From the cell containing the given text, extract its center point as [x, y] coordinate. 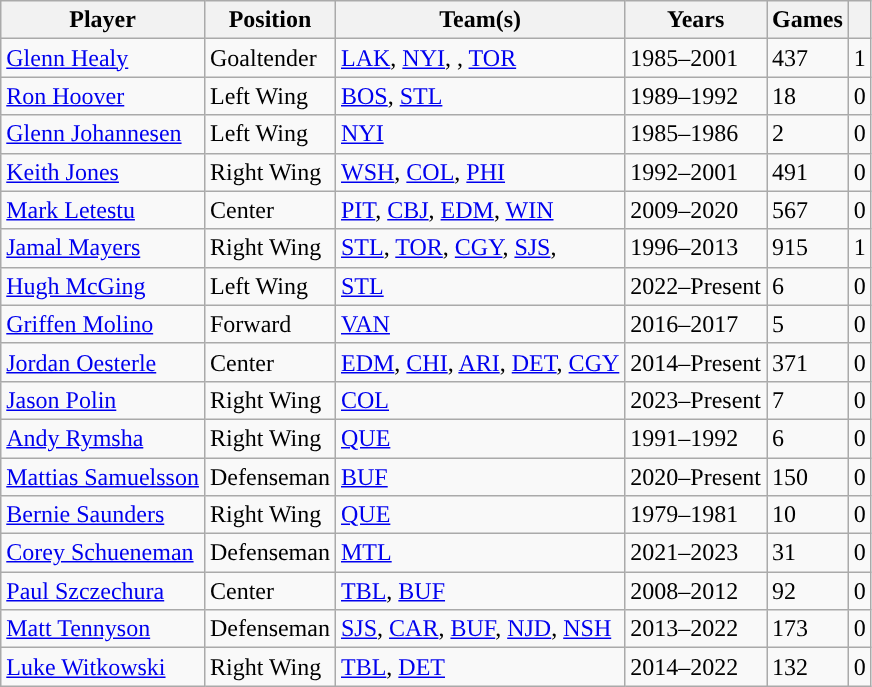
371 [808, 362]
Mattias Samuelsson [103, 477]
Hugh McGing [103, 286]
10 [808, 515]
2020–Present [696, 477]
Griffen Molino [103, 324]
Keith Jones [103, 172]
MTL [480, 553]
Team(s) [480, 20]
Jason Polin [103, 400]
Games [808, 20]
Luke Witkowski [103, 667]
2021–2023 [696, 553]
NYI [480, 134]
SJS, CAR, BUF, NJD, NSH [480, 629]
2014–2022 [696, 667]
150 [808, 477]
Player [103, 20]
18 [808, 96]
LAK, NYI, , TOR [480, 58]
2013–2022 [696, 629]
EDM, CHI, ARI, DET, CGY [480, 362]
Corey Schueneman [103, 553]
2023–Present [696, 400]
Glenn Healy [103, 58]
1985–2001 [696, 58]
Bernie Saunders [103, 515]
VAN [480, 324]
STL, TOR, CGY, SJS, [480, 248]
Matt Tennyson [103, 629]
TBL, DET [480, 667]
2008–2012 [696, 591]
132 [808, 667]
5 [808, 324]
Goaltender [270, 58]
173 [808, 629]
567 [808, 210]
COL [480, 400]
Position [270, 20]
Paul Szczechura [103, 591]
BUF [480, 477]
Ron Hoover [103, 96]
2016–2017 [696, 324]
TBL, BUF [480, 591]
Jordan Oesterle [103, 362]
Forward [270, 324]
STL [480, 286]
Jamal Mayers [103, 248]
1989–1992 [696, 96]
Andy Rymsha [103, 438]
Mark Letestu [103, 210]
437 [808, 58]
915 [808, 248]
1996–2013 [696, 248]
Years [696, 20]
31 [808, 553]
1991–1992 [696, 438]
2022–Present [696, 286]
92 [808, 591]
WSH, COL, PHI [480, 172]
BOS, STL [480, 96]
1979–1981 [696, 515]
491 [808, 172]
2 [808, 134]
1992–2001 [696, 172]
PIT, CBJ, EDM, WIN [480, 210]
1985–1986 [696, 134]
2009–2020 [696, 210]
7 [808, 400]
Glenn Johannesen [103, 134]
2014–Present [696, 362]
